For the text-containing cell, return its midpoint in [X, Y] coordinate format. 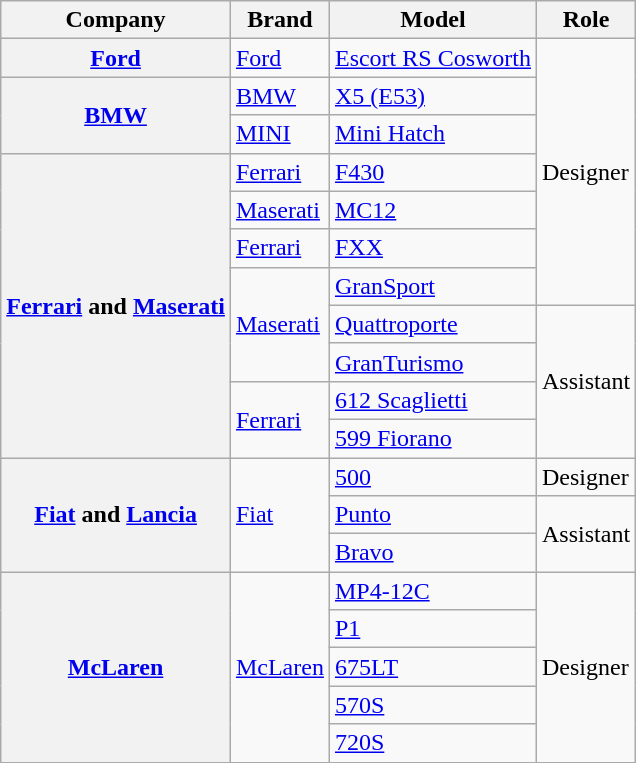
P1 [432, 629]
MP4-12C [432, 591]
Escort RS Cosworth [432, 58]
Mini Hatch [432, 134]
MC12 [432, 210]
F430 [432, 172]
500 [432, 477]
720S [432, 743]
Brand [280, 20]
GranTurismo [432, 362]
599 Fiorano [432, 438]
Quattroporte [432, 324]
Ferrari and Maserati [116, 305]
Model [432, 20]
Bravo [432, 553]
Fiat [280, 515]
Company [116, 20]
Punto [432, 515]
570S [432, 705]
Fiat and Lancia [116, 515]
MINI [280, 134]
FXX [432, 248]
GranSport [432, 286]
X5 (E53) [432, 96]
612 Scaglietti [432, 400]
675LT [432, 667]
Role [586, 20]
